Find where the given text appears and provide that cell's center as [X, Y] coordinate. 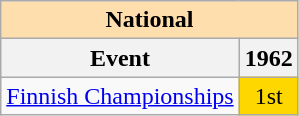
National [150, 20]
1st [268, 96]
Finnish Championships [120, 96]
1962 [268, 58]
Event [120, 58]
